Locate the cell with the specified text and output its [X, Y] center coordinate. 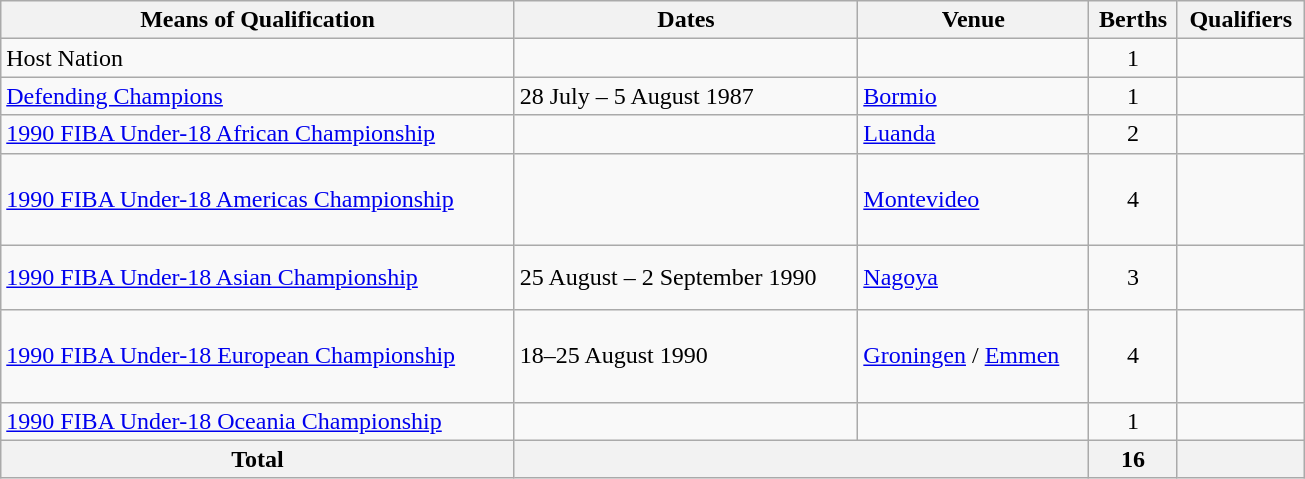
Defending Champions [258, 96]
Total [258, 459]
Berths [1133, 20]
16 [1133, 459]
25 August – 2 September 1990 [686, 278]
18–25 August 1990 [686, 356]
Luanda [974, 134]
Means of Qualification [258, 20]
Bormio [974, 96]
1990 FIBA Under-18 Americas Championship [258, 199]
1990 FIBA Under-18 African Championship [258, 134]
3 [1133, 278]
1990 FIBA Under-18 European Championship [258, 356]
Dates [686, 20]
Nagoya [974, 278]
Montevideo [974, 199]
Groningen / Emmen [974, 356]
28 July – 5 August 1987 [686, 96]
Host Nation [258, 58]
1990 FIBA Under-18 Oceania Championship [258, 421]
Venue [974, 20]
2 [1133, 134]
1990 FIBA Under-18 Asian Championship [258, 278]
Qualifiers [1240, 20]
